Scan for the cell matching the given text and deliver its [x, y] coordinate at center. 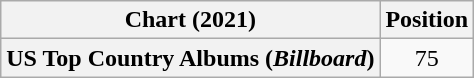
75 [427, 58]
US Top Country Albums (Billboard) [190, 58]
Chart (2021) [190, 20]
Position [427, 20]
